Pinpoint the cell where the given text exists, returning its [X, Y] midpoint coordinate. 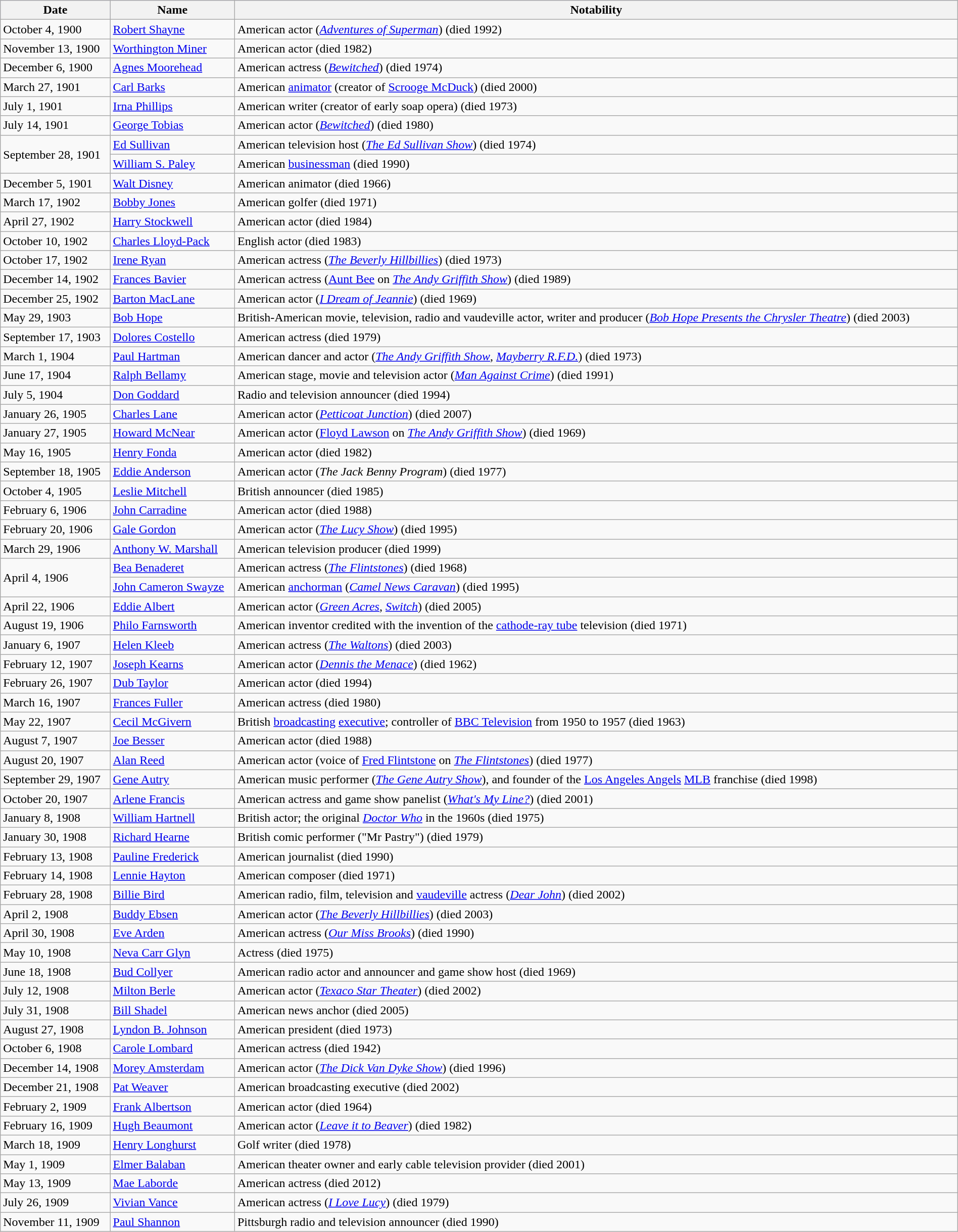
Neva Carr Glyn [172, 953]
Date [56, 10]
Bill Shadel [172, 1010]
July 26, 1909 [56, 1203]
Eddie Albert [172, 606]
American businessman (died 1990) [596, 164]
Walt Disney [172, 183]
British broadcasting executive; controller of BBC Television from 1950 to 1957 (died 1963) [596, 722]
May 13, 1909 [56, 1183]
British comic performer ("Mr Pastry") (died 1979) [596, 837]
Barton MacLane [172, 299]
Don Goddard [172, 395]
American actor (died 1984) [596, 221]
February 20, 1906 [56, 529]
John Carradine [172, 510]
American actor (died 1994) [596, 683]
May 1, 1909 [56, 1164]
Carole Lombard [172, 1049]
American journalist (died 1990) [596, 857]
American actor (died 1964) [596, 1106]
American actor (The Jack Benny Program) (died 1977) [596, 471]
July 12, 1908 [56, 991]
April 30, 1908 [56, 933]
April 22, 1906 [56, 606]
July 5, 1904 [56, 395]
American actress (Aunt Bee on The Andy Griffith Show) (died 1989) [596, 279]
American actor (Floyd Lawson on The Andy Griffith Show) (died 1969) [596, 433]
American news anchor (died 2005) [596, 1010]
Richard Hearne [172, 837]
Frances Bavier [172, 279]
Paul Hartman [172, 356]
American actor (The Beverly Hillbillies) (died 2003) [596, 914]
American president (died 1973) [596, 1029]
Ralph Bellamy [172, 375]
February 14, 1908 [56, 876]
August 7, 1907 [56, 741]
Philo Farnsworth [172, 626]
Pauline Frederick [172, 857]
Notability [596, 10]
George Tobias [172, 125]
December 21, 1908 [56, 1087]
Irene Ryan [172, 260]
August 20, 1907 [56, 760]
American radio actor and announcer and game show host (died 1969) [596, 972]
Robert Shayne [172, 29]
American actor (Green Acres, Switch) (died 2005) [596, 606]
Worthington Miner [172, 49]
Buddy Ebsen [172, 914]
American television host (The Ed Sullivan Show) (died 1974) [596, 145]
January 8, 1908 [56, 818]
October 4, 1900 [56, 29]
October 10, 1902 [56, 241]
September 28, 1901 [56, 154]
February 28, 1908 [56, 895]
Actress (died 1975) [596, 953]
American animator (creator of Scrooge McDuck) (died 2000) [596, 87]
American actor (The Dick Van Dyke Show) (died 1996) [596, 1068]
Joseph Kearns [172, 664]
December 6, 1900 [56, 68]
Arlene Francis [172, 798]
Pat Weaver [172, 1087]
American actor (Bewitched) (died 1980) [596, 125]
American broadcasting executive (died 2002) [596, 1087]
May 22, 1907 [56, 722]
November 11, 1909 [56, 1222]
American actress (died 1979) [596, 337]
American actress (died 1980) [596, 702]
July 1, 1901 [56, 106]
January 26, 1905 [56, 414]
Bea Benaderet [172, 568]
American television producer (died 1999) [596, 548]
Pittsburgh radio and television announcer (died 1990) [596, 1222]
June 18, 1908 [56, 972]
American actor (Leave it to Beaver) (died 1982) [596, 1125]
October 17, 1902 [56, 260]
December 14, 1902 [56, 279]
American animator (died 1966) [596, 183]
American radio, film, television and vaudeville actress (Dear John) (died 2002) [596, 895]
Howard McNear [172, 433]
February 13, 1908 [56, 857]
September 29, 1907 [56, 779]
December 14, 1908 [56, 1068]
October 6, 1908 [56, 1049]
Frank Albertson [172, 1106]
American actor (voice of Fred Flintstone on The Flintstones) (died 1977) [596, 760]
John Cameron Swayze [172, 587]
American inventor credited with the invention of the cathode-ray tube television (died 1971) [596, 626]
September 17, 1903 [56, 337]
March 27, 1901 [56, 87]
February 16, 1909 [56, 1125]
American actress (died 1942) [596, 1049]
December 5, 1901 [56, 183]
American dancer and actor (The Andy Griffith Show, Mayberry R.F.D.) (died 1973) [596, 356]
January 6, 1907 [56, 645]
American actress (Our Miss Brooks) (died 1990) [596, 933]
February 2, 1909 [56, 1106]
Agnes Moorehead [172, 68]
American actor (Adventures of Superman) (died 1992) [596, 29]
Bob Hope [172, 318]
Radio and television announcer (died 1994) [596, 395]
American actress (The Waltons) (died 2003) [596, 645]
Cecil McGivern [172, 722]
American composer (died 1971) [596, 876]
American actor (I Dream of Jeannie) (died 1969) [596, 299]
American writer (creator of early soap opera) (died 1973) [596, 106]
February 12, 1907 [56, 664]
American actress (Bewitched) (died 1974) [596, 68]
Hugh Beaumont [172, 1125]
Golf writer (died 1978) [596, 1145]
Lennie Hayton [172, 876]
May 10, 1908 [56, 953]
American actress (The Beverly Hillbillies) (died 1973) [596, 260]
March 16, 1907 [56, 702]
Bobby Jones [172, 202]
April 4, 1906 [56, 578]
Dolores Costello [172, 337]
July 31, 1908 [56, 1010]
Anthony W. Marshall [172, 548]
Gale Gordon [172, 529]
April 27, 1902 [56, 221]
August 19, 1906 [56, 626]
Frances Fuller [172, 702]
Charles Lloyd-Pack [172, 241]
American actress (died 2012) [596, 1183]
Eve Arden [172, 933]
Elmer Balaban [172, 1164]
American golfer (died 1971) [596, 202]
Lyndon B. Johnson [172, 1029]
Henry Fonda [172, 452]
American actor (The Lucy Show) (died 1995) [596, 529]
December 25, 1902 [56, 299]
American actress and game show panelist (What's My Line?) (died 2001) [596, 798]
July 14, 1901 [56, 125]
Paul Shannon [172, 1222]
Joe Besser [172, 741]
Helen Kleeb [172, 645]
American theater owner and early cable television provider (died 2001) [596, 1164]
American music performer (The Gene Autry Show), and founder of the Los Angeles Angels MLB franchise (died 1998) [596, 779]
September 18, 1905 [56, 471]
Gene Autry [172, 779]
March 18, 1909 [56, 1145]
Vivian Vance [172, 1203]
November 13, 1900 [56, 49]
April 2, 1908 [56, 914]
American actor (Petticoat Junction) (died 2007) [596, 414]
March 17, 1902 [56, 202]
American anchorman (Camel News Caravan) (died 1995) [596, 587]
March 1, 1904 [56, 356]
American stage, movie and television actor (Man Against Crime) (died 1991) [596, 375]
January 30, 1908 [56, 837]
October 4, 1905 [56, 491]
British-American movie, television, radio and vaudeville actor, writer and producer (Bob Hope Presents the Chrysler Theatre) (died 2003) [596, 318]
February 6, 1906 [56, 510]
American actor (Texaco Star Theater) (died 2002) [596, 991]
Carl Barks [172, 87]
Billie Bird [172, 895]
British actor; the original Doctor Who in the 1960s (died 1975) [596, 818]
Alan Reed [172, 760]
May 16, 1905 [56, 452]
William Hartnell [172, 818]
Irna Phillips [172, 106]
Name [172, 10]
Ed Sullivan [172, 145]
American actor (Dennis the Menace) (died 1962) [596, 664]
Eddie Anderson [172, 471]
March 29, 1906 [56, 548]
William S. Paley [172, 164]
October 20, 1907 [56, 798]
February 26, 1907 [56, 683]
American actress (I Love Lucy) (died 1979) [596, 1203]
May 29, 1903 [56, 318]
Harry Stockwell [172, 221]
Milton Berle [172, 991]
Henry Longhurst [172, 1145]
English actor (died 1983) [596, 241]
Charles Lane [172, 414]
Mae Laborde [172, 1183]
Dub Taylor [172, 683]
British announcer (died 1985) [596, 491]
Morey Amsterdam [172, 1068]
January 27, 1905 [56, 433]
June 17, 1904 [56, 375]
August 27, 1908 [56, 1029]
Leslie Mitchell [172, 491]
American actress (The Flintstones) (died 1968) [596, 568]
Bud Collyer [172, 972]
